For the text-containing cell, return its midpoint in [X, Y] coordinate format. 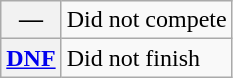
DNF [31, 58]
— [31, 20]
Did not finish [146, 58]
Did not compete [146, 20]
